For the text-containing cell, return its midpoint in [X, Y] coordinate format. 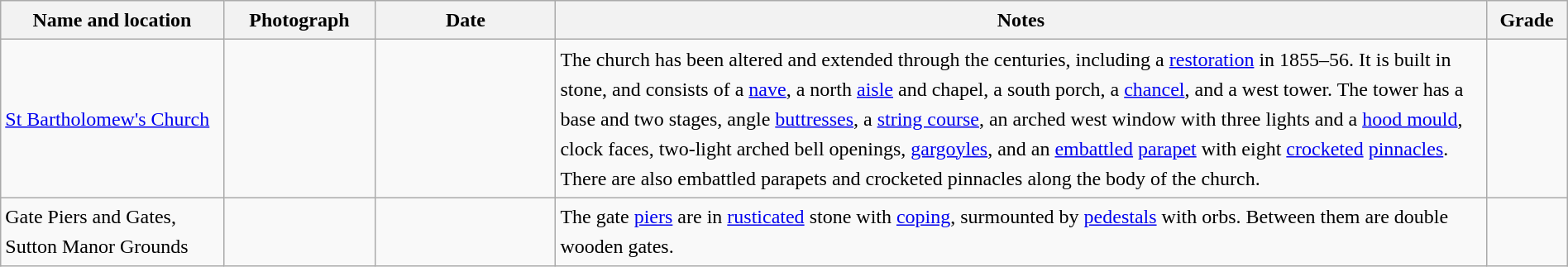
Grade [1527, 20]
Photograph [299, 20]
The gate piers are in rusticated stone with coping, surmounted by pedestals with orbs. Between them are double wooden gates. [1021, 231]
Date [466, 20]
St Bartholomew's Church [112, 119]
Gate Piers and Gates,Sutton Manor Grounds [112, 231]
Name and location [112, 20]
Notes [1021, 20]
